Return the [X, Y] coordinate for the center point of the cell that contains the specified text.  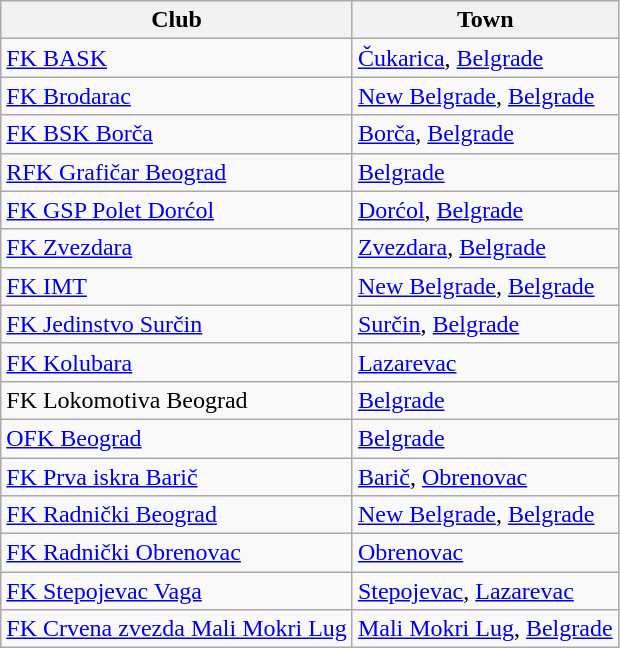
Dorćol, Belgrade [485, 210]
FK IMT [177, 286]
FK BASK [177, 58]
Čukarica, Belgrade [485, 58]
FK Lokomotiva Beograd [177, 400]
OFK Beograd [177, 438]
Borča, Belgrade [485, 134]
Mali Mokri Lug, Belgrade [485, 629]
Town [485, 20]
FK Crvena zvezda Mali Mokri Lug [177, 629]
FK Radnički Beograd [177, 515]
FK Jedinstvo Surčin [177, 324]
FK Zvezdara [177, 248]
FK Brodarac [177, 96]
Obrenovac [485, 553]
FK GSP Polet Dorćol [177, 210]
Zvezdara, Belgrade [485, 248]
FK Radnički Obrenovac [177, 553]
Stepojevac, Lazarevac [485, 591]
FK BSK Borča [177, 134]
FK Prva iskra Barič [177, 477]
FK Kolubara [177, 362]
Club [177, 20]
RFK Grafičar Beograd [177, 172]
Barič, Obrenovac [485, 477]
Surčin, Belgrade [485, 324]
Lazarevac [485, 362]
FK Stepojevac Vaga [177, 591]
